Provide the [x, y] coordinate of the cell's center where the given text is located.  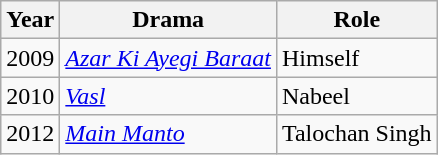
Himself [356, 58]
Drama [168, 20]
Talochan Singh [356, 134]
Azar Ki Ayegi Baraat [168, 58]
Nabeel [356, 96]
Role [356, 20]
2012 [30, 134]
2009 [30, 58]
Year [30, 20]
Vasl [168, 96]
Main Manto [168, 134]
2010 [30, 96]
